Find where the given text appears and provide that cell's center as [x, y] coordinate. 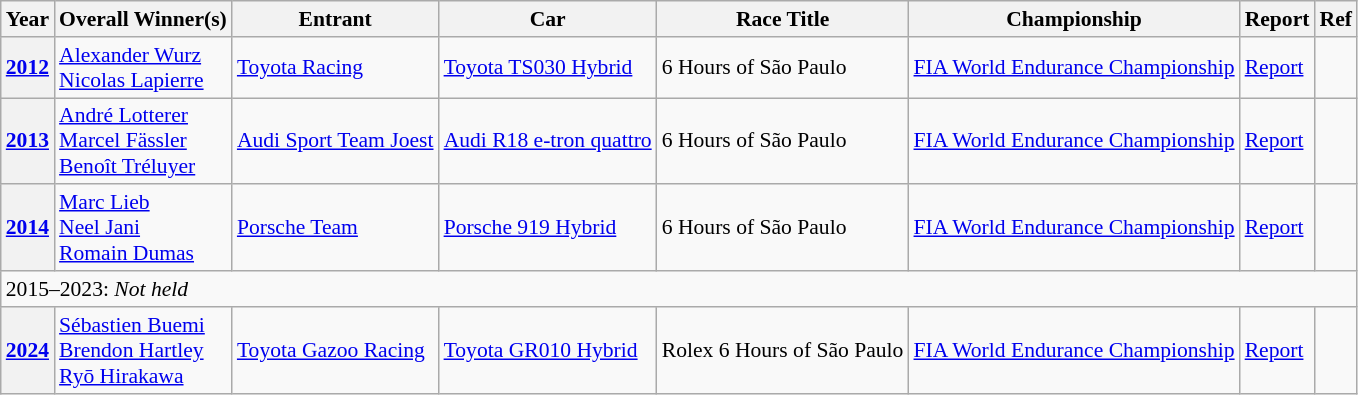
Marc Lieb Neel Jani Romain Dumas [143, 228]
Porsche Team [336, 228]
Toyota GR010 Hybrid [548, 350]
Sébastien Buemi Brendon Hartley Ryō Hirakawa [143, 350]
Audi Sport Team Joest [336, 142]
Entrant [336, 19]
Overall Winner(s) [143, 19]
Toyota Racing [336, 68]
Championship [1074, 19]
Alexander Wurz Nicolas Lapierre [143, 68]
2024 [28, 350]
Toyota TS030 Hybrid [548, 68]
Audi R18 e-tron quattro [548, 142]
2012 [28, 68]
Car [548, 19]
Year [28, 19]
2015–2023: Not held [679, 289]
2013 [28, 142]
Rolex 6 Hours of São Paulo [783, 350]
Race Title [783, 19]
Porsche 919 Hybrid [548, 228]
André Lotterer Marcel Fässler Benoît Tréluyer [143, 142]
2014 [28, 228]
Ref [1336, 19]
Toyota Gazoo Racing [336, 350]
